Identify which cell holds the provided text, then report its (X, Y) central coordinate. 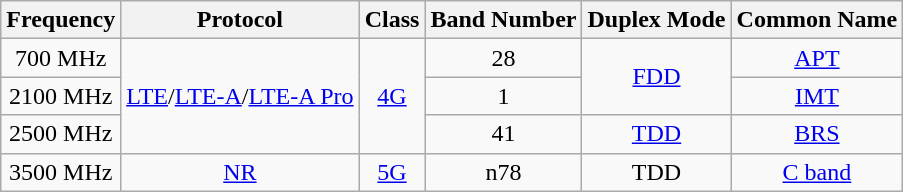
Class (392, 20)
2100 MHz (61, 96)
700 MHz (61, 58)
Duplex Mode (656, 20)
Frequency (61, 20)
n78 (504, 172)
C band (817, 172)
3500 MHz (61, 172)
Protocol (240, 20)
28 (504, 58)
Band Number (504, 20)
BRS (817, 134)
5G (392, 172)
LTE/LTE-A/LTE-A Pro (240, 96)
Common Name (817, 20)
IMT (817, 96)
41 (504, 134)
NR (240, 172)
2500 MHz (61, 134)
1 (504, 96)
4G (392, 96)
FDD (656, 77)
APT (817, 58)
